Return [x, y] of the center of cell containing provided text 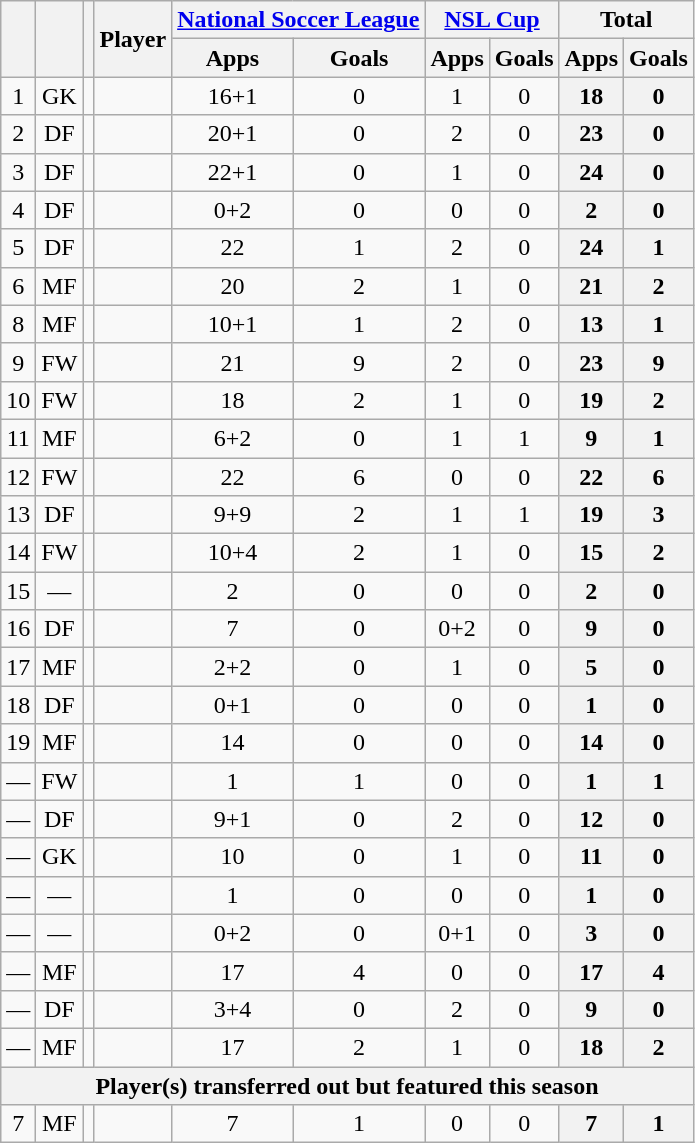
Player(s) transferred out but featured this season [348, 1085]
10+4 [233, 553]
9+1 [233, 819]
20+1 [233, 134]
NSL Cup [492, 20]
8 [18, 324]
16 [18, 629]
20 [233, 286]
6+2 [233, 438]
10+1 [233, 324]
22+1 [233, 172]
Player [133, 39]
3+4 [233, 1009]
9+9 [233, 515]
2+2 [233, 667]
Total [626, 20]
16+1 [233, 96]
National Soccer League [298, 20]
